Find where the given text appears and provide that cell's center as (x, y) coordinate. 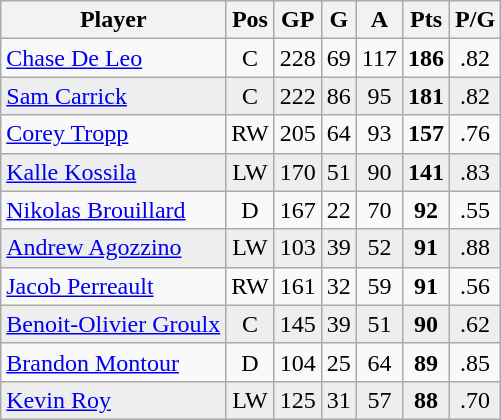
145 (298, 324)
.85 (476, 362)
Benoit-Olivier Groulx (114, 324)
228 (298, 58)
.62 (476, 324)
Andrew Agozzino (114, 248)
Pts (426, 20)
GP (298, 20)
157 (426, 134)
.76 (476, 134)
Kevin Roy (114, 400)
32 (338, 286)
59 (379, 286)
167 (298, 210)
Brandon Montour (114, 362)
A (379, 20)
86 (338, 96)
57 (379, 400)
P/G (476, 20)
52 (379, 248)
186 (426, 58)
70 (379, 210)
141 (426, 172)
Pos (250, 20)
89 (426, 362)
G (338, 20)
93 (379, 134)
104 (298, 362)
31 (338, 400)
25 (338, 362)
Corey Tropp (114, 134)
Kalle Kossila (114, 172)
.56 (476, 286)
222 (298, 96)
69 (338, 58)
88 (426, 400)
95 (379, 96)
.55 (476, 210)
Jacob Perreault (114, 286)
125 (298, 400)
117 (379, 58)
Chase De Leo (114, 58)
92 (426, 210)
Nikolas Brouillard (114, 210)
205 (298, 134)
.88 (476, 248)
170 (298, 172)
Player (114, 20)
.70 (476, 400)
Sam Carrick (114, 96)
181 (426, 96)
.83 (476, 172)
22 (338, 210)
161 (298, 286)
103 (298, 248)
